Output the [x, y] coordinate of the center of the cell containing the given text.  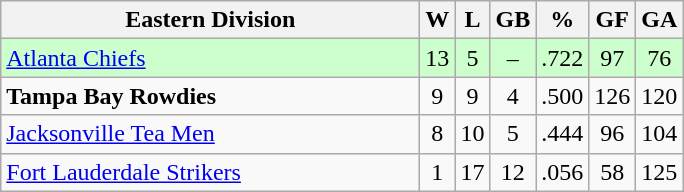
Tampa Bay Rowdies [210, 96]
Jacksonville Tea Men [210, 134]
8 [438, 134]
– [513, 58]
.500 [562, 96]
104 [660, 134]
.722 [562, 58]
.056 [562, 172]
97 [612, 58]
120 [660, 96]
Eastern Division [210, 20]
96 [612, 134]
.444 [562, 134]
L [472, 20]
W [438, 20]
126 [612, 96]
58 [612, 172]
GF [612, 20]
% [562, 20]
Fort Lauderdale Strikers [210, 172]
125 [660, 172]
Atlanta Chiefs [210, 58]
GB [513, 20]
76 [660, 58]
13 [438, 58]
GA [660, 20]
17 [472, 172]
4 [513, 96]
12 [513, 172]
1 [438, 172]
10 [472, 134]
